Locate the cell with the specified text and output its [X, Y] center coordinate. 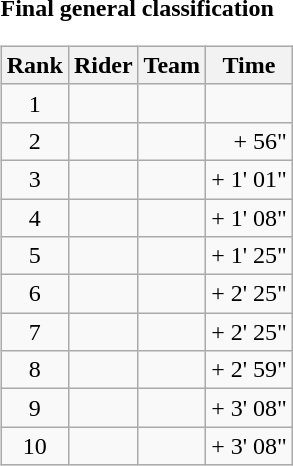
Team [172, 65]
10 [34, 446]
3 [34, 179]
4 [34, 217]
Time [250, 65]
9 [34, 408]
Rank [34, 65]
5 [34, 256]
8 [34, 370]
+ 2' 59" [250, 370]
6 [34, 294]
+ 56" [250, 141]
+ 1' 25" [250, 256]
1 [34, 103]
7 [34, 332]
+ 1' 08" [250, 217]
+ 1' 01" [250, 179]
Rider [103, 65]
2 [34, 141]
